Locate the cell with the specified text and output its (X, Y) center coordinate. 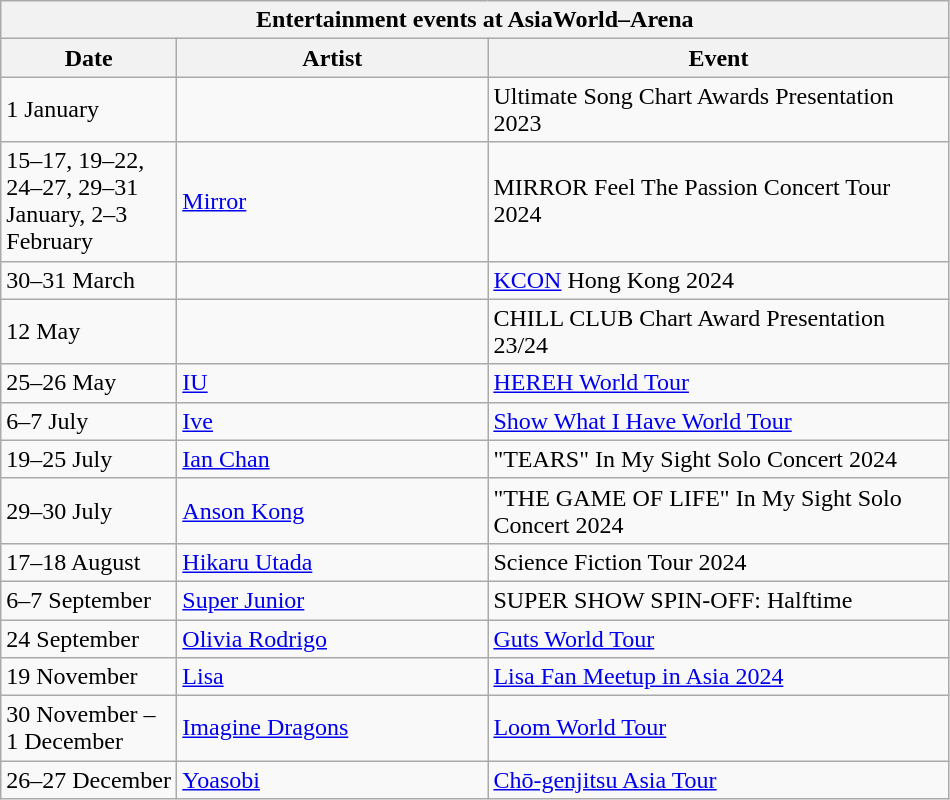
Lisa (332, 677)
Olivia Rodrigo (332, 639)
Guts World Tour (718, 639)
30 November – 1 December (89, 728)
Show What I Have World Tour (718, 421)
Anson Kong (332, 510)
KCON Hong Kong 2024 (718, 280)
Ive (332, 421)
Entertainment events at AsiaWorld–Arena (475, 20)
Mirror (332, 202)
30–31 March (89, 280)
15–17, 19–22, 24–27, 29–31 January, 2–3 February (89, 202)
SUPER SHOW SPIN-OFF: Halftime (718, 600)
Super Junior (332, 600)
Imagine Dragons (332, 728)
Ultimate Song Chart Awards Presentation 2023 (718, 110)
CHILL CLUB Chart Award Presentation 23/24 (718, 332)
29–30 July (89, 510)
MIRROR Feel The Passion Concert Tour 2024 (718, 202)
HEREH World Tour (718, 383)
19 November (89, 677)
Hikaru Utada (332, 562)
6–7 July (89, 421)
Lisa Fan Meetup in Asia 2024 (718, 677)
17–18 August (89, 562)
Chō-genjitsu Asia Tour (718, 780)
26–27 December (89, 780)
1 January (89, 110)
Date (89, 58)
Loom World Tour (718, 728)
IU (332, 383)
19–25 July (89, 459)
"TEARS" In My Sight Solo Concert 2024 (718, 459)
Yoasobi (332, 780)
12 May (89, 332)
25–26 May (89, 383)
"THE GAME OF LIFE" In My Sight Solo Concert 2024 (718, 510)
6–7 September (89, 600)
Science Fiction Tour 2024 (718, 562)
Event (718, 58)
Ian Chan (332, 459)
24 September (89, 639)
Artist (332, 58)
